Capture the cell that displays the provided text and extract its (x, y) central coordinate. 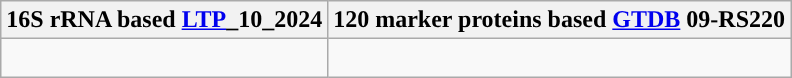
16S rRNA based LTP_10_2024 (164, 20)
120 marker proteins based GTDB 09-RS220 (560, 20)
